Detect which cell encompasses the target text, then output its (X, Y) center coordinate. 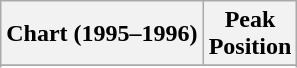
Chart (1995–1996) (102, 34)
PeakPosition (250, 34)
